Find where the given text appears and provide that cell's center as (x, y) coordinate. 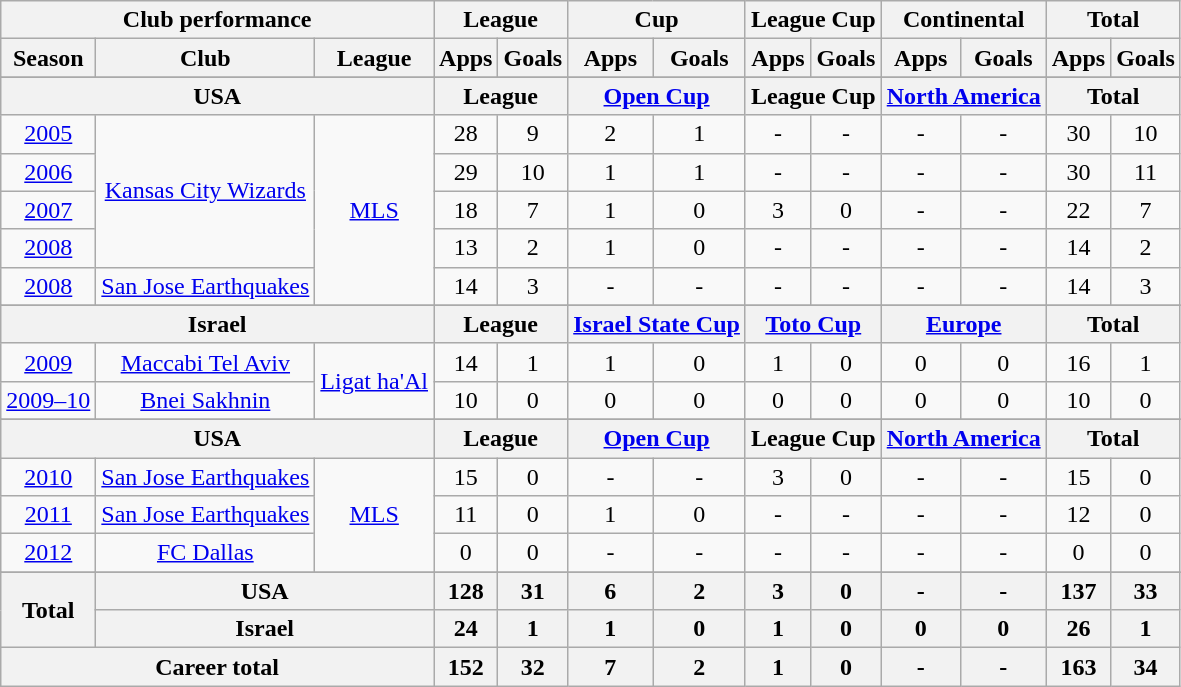
Israel State Cup (657, 324)
9 (533, 134)
Toto Cup (813, 324)
Europe (964, 324)
34 (1146, 667)
Career total (218, 667)
2010 (48, 477)
2006 (48, 172)
28 (466, 134)
Cup (657, 20)
2005 (48, 134)
12 (1078, 515)
18 (466, 210)
2009–10 (48, 400)
29 (466, 172)
Club performance (218, 20)
152 (466, 667)
Continental (964, 20)
2012 (48, 553)
2007 (48, 210)
Season (48, 58)
128 (466, 591)
FC Dallas (206, 553)
6 (610, 591)
2011 (48, 515)
33 (1146, 591)
16 (1078, 362)
13 (466, 248)
2009 (48, 362)
Maccabi Tel Aviv (206, 362)
24 (466, 629)
26 (1078, 629)
Kansas City Wizards (206, 191)
32 (533, 667)
Bnei Sakhnin (206, 400)
Ligat ha'Al (374, 381)
22 (1078, 210)
137 (1078, 591)
Club (206, 58)
31 (533, 591)
163 (1078, 667)
